Locate the cell with the specified text and output its [x, y] center coordinate. 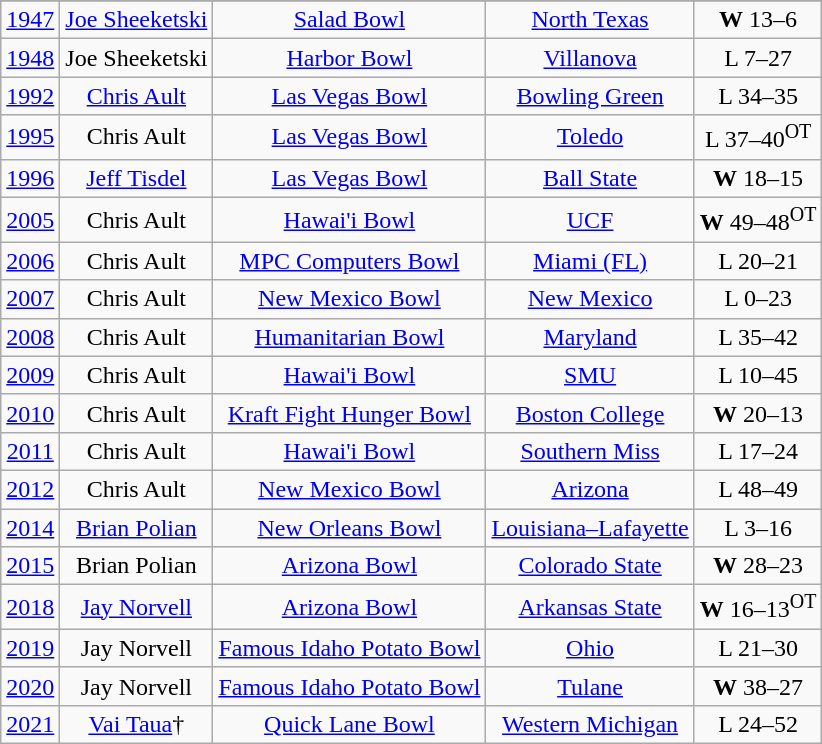
Colorado State [590, 566]
Bowling Green [590, 96]
L 20–21 [758, 261]
W 38–27 [758, 686]
Tulane [590, 686]
New Mexico [590, 299]
L 37–40OT [758, 138]
Villanova [590, 58]
2008 [30, 337]
Boston College [590, 413]
Quick Lane Bowl [350, 724]
2019 [30, 648]
Vai Taua† [136, 724]
Louisiana–Lafayette [590, 528]
SMU [590, 375]
2020 [30, 686]
Ohio [590, 648]
L 0–23 [758, 299]
Kraft Fight Hunger Bowl [350, 413]
1996 [30, 178]
2012 [30, 489]
2009 [30, 375]
L 17–24 [758, 451]
Toledo [590, 138]
Western Michigan [590, 724]
2014 [30, 528]
Ball State [590, 178]
North Texas [590, 20]
L 35–42 [758, 337]
L 10–45 [758, 375]
New Orleans Bowl [350, 528]
2007 [30, 299]
1947 [30, 20]
MPC Computers Bowl [350, 261]
2021 [30, 724]
Maryland [590, 337]
L 24–52 [758, 724]
L 48–49 [758, 489]
Jeff Tisdel [136, 178]
W 16–13OT [758, 608]
Southern Miss [590, 451]
1992 [30, 96]
2015 [30, 566]
W 49–48OT [758, 220]
W 13–6 [758, 20]
Humanitarian Bowl [350, 337]
W 28–23 [758, 566]
L 7–27 [758, 58]
1948 [30, 58]
Miami (FL) [590, 261]
2010 [30, 413]
L 34–35 [758, 96]
1995 [30, 138]
2006 [30, 261]
L 3–16 [758, 528]
2005 [30, 220]
2011 [30, 451]
Arkansas State [590, 608]
2018 [30, 608]
UCF [590, 220]
Harbor Bowl [350, 58]
L 21–30 [758, 648]
Salad Bowl [350, 20]
Arizona [590, 489]
W 20–13 [758, 413]
W 18–15 [758, 178]
